Locate the cell with the specified text and output its (x, y) center coordinate. 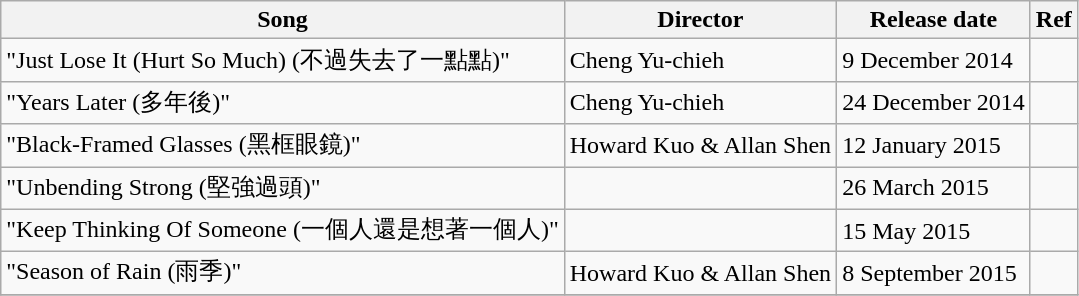
"Years Later (多年後)" (282, 102)
"Unbending Strong (堅強過頭)" (282, 188)
"Just Lose It (Hurt So Much) (不過失去了一點點)" (282, 60)
Release date (934, 20)
15 May 2015 (934, 230)
Song (282, 20)
9 December 2014 (934, 60)
"Black-Framed Glasses (黑框眼鏡)" (282, 146)
Director (700, 20)
"Season of Rain (雨季)" (282, 274)
Ref (1054, 20)
26 March 2015 (934, 188)
"Keep Thinking Of Someone (一個人還是想著一個人)" (282, 230)
8 September 2015 (934, 274)
12 January 2015 (934, 146)
24 December 2014 (934, 102)
